Output the (X, Y) coordinate of the center of the cell containing the given text.  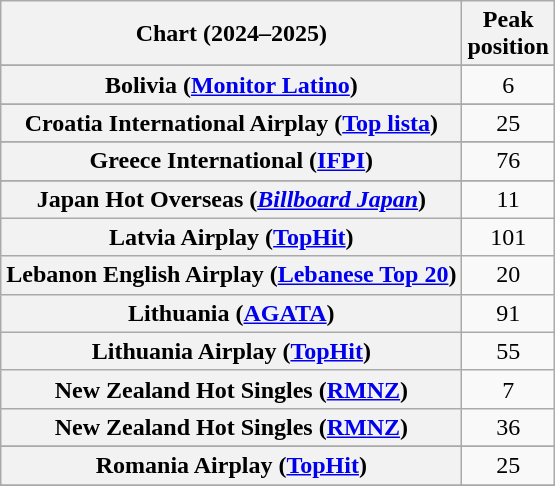
55 (508, 351)
20 (508, 275)
76 (508, 161)
Lithuania (AGATA) (232, 313)
91 (508, 313)
Greece International (IFPI) (232, 161)
Romania Airplay (TopHit) (232, 465)
Croatia International Airplay (Top lista) (232, 123)
Lithuania Airplay (TopHit) (232, 351)
7 (508, 389)
Bolivia (Monitor Latino) (232, 85)
Latvia Airplay (TopHit) (232, 237)
Chart (2024–2025) (232, 34)
Lebanon English Airplay (Lebanese Top 20) (232, 275)
Peakposition (508, 34)
Japan Hot Overseas (Billboard Japan) (232, 199)
11 (508, 199)
6 (508, 85)
36 (508, 427)
101 (508, 237)
